Capture the cell that displays the provided text and extract its [X, Y] central coordinate. 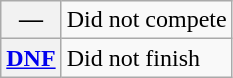
Did not compete [146, 20]
DNF [31, 58]
Did not finish [146, 58]
— [31, 20]
